Output the [x, y] coordinate of the center of the cell containing the given text.  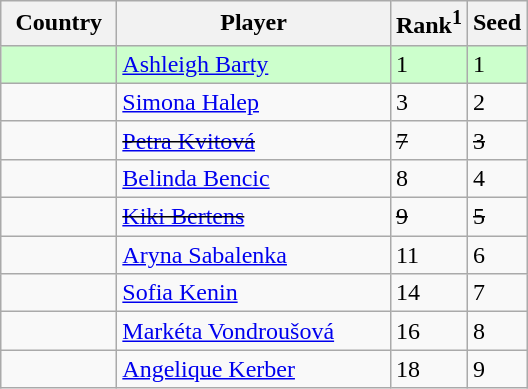
Aryna Sabalenka [254, 255]
Belinda Bencic [254, 178]
Markéta Vondroušová [254, 331]
Rank1 [428, 24]
Simona Halep [254, 102]
6 [496, 255]
2 [496, 102]
5 [496, 217]
4 [496, 178]
16 [428, 331]
14 [428, 293]
Seed [496, 24]
Angelique Kerber [254, 369]
Kiki Bertens [254, 217]
11 [428, 255]
18 [428, 369]
Country [59, 24]
Ashleigh Barty [254, 64]
Player [254, 24]
Petra Kvitová [254, 140]
Sofia Kenin [254, 293]
